Identify which cell holds the provided text, then report its (X, Y) central coordinate. 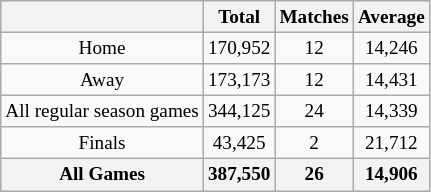
173,173 (239, 80)
26 (314, 175)
All regular season games (102, 111)
Home (102, 48)
21,712 (391, 143)
All Games (102, 175)
43,425 (239, 143)
Matches (314, 17)
24 (314, 111)
14,339 (391, 111)
14,906 (391, 175)
14,246 (391, 48)
387,550 (239, 175)
Total (239, 17)
Finals (102, 143)
Away (102, 80)
Average (391, 17)
2 (314, 143)
344,125 (239, 111)
14,431 (391, 80)
170,952 (239, 48)
